For the text-containing cell, return its midpoint in (x, y) coordinate format. 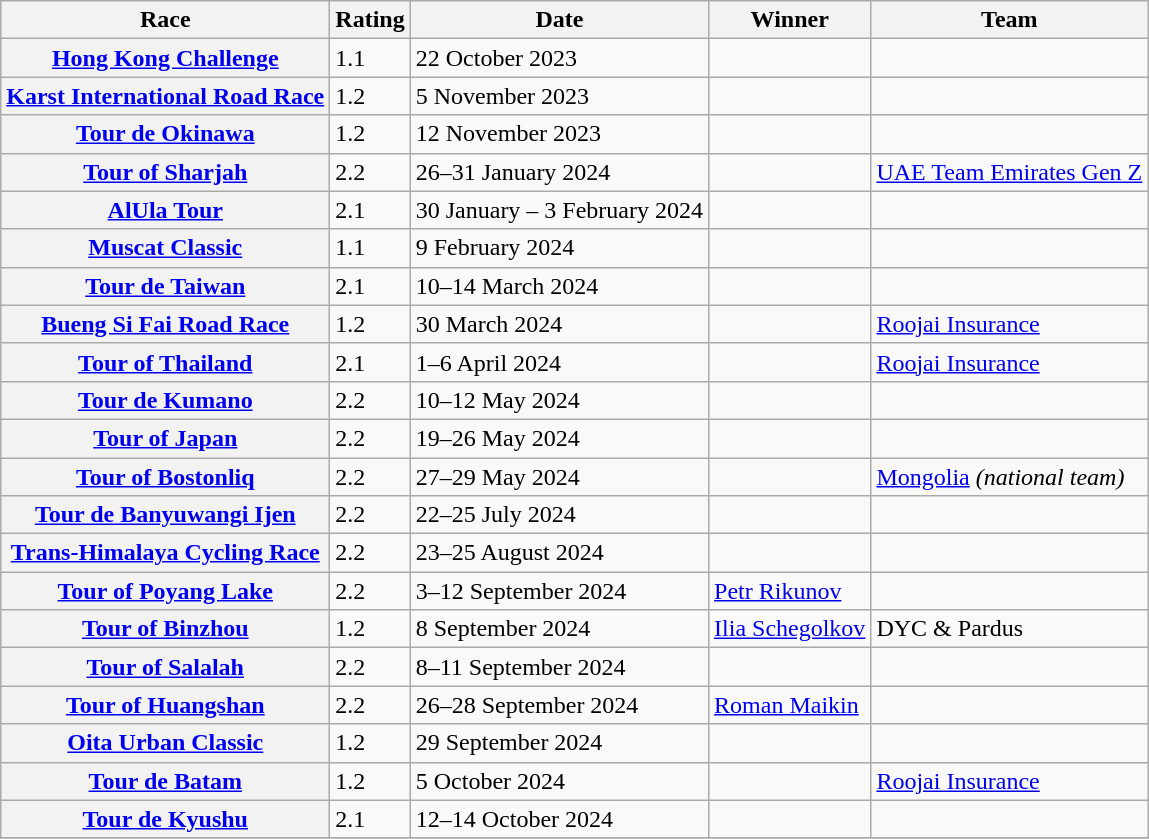
10–12 May 2024 (559, 400)
26–31 January 2024 (559, 172)
12 November 2023 (559, 134)
AlUla Tour (166, 210)
1–6 April 2024 (559, 362)
Tour de Banyuwangi Ijen (166, 515)
29 September 2024 (559, 743)
Tour of Poyang Lake (166, 591)
22–25 July 2024 (559, 515)
27–29 May 2024 (559, 477)
Petr Rikunov (790, 591)
Karst International Road Race (166, 96)
Tour of Huangshan (166, 705)
Tour de Kyushu (166, 819)
Tour de Kumano (166, 400)
Tour of Bostonliq (166, 477)
DYC & Pardus (1010, 629)
Race (166, 20)
Team (1010, 20)
9 February 2024 (559, 248)
Ilia Schegolkov (790, 629)
5 November 2023 (559, 96)
Mongolia (national team) (1010, 477)
3–12 September 2024 (559, 591)
8–11 September 2024 (559, 667)
Tour de Taiwan (166, 286)
19–26 May 2024 (559, 438)
Tour de Batam (166, 781)
Roman Maikin (790, 705)
Date (559, 20)
23–25 August 2024 (559, 553)
8 September 2024 (559, 629)
22 October 2023 (559, 58)
10–14 March 2024 (559, 286)
Tour of Binzhou (166, 629)
26–28 September 2024 (559, 705)
Tour de Okinawa (166, 134)
30 January – 3 February 2024 (559, 210)
Muscat Classic (166, 248)
Tour of Thailand (166, 362)
UAE Team Emirates Gen Z (1010, 172)
Tour of Salalah (166, 667)
Tour of Japan (166, 438)
Trans-Himalaya Cycling Race (166, 553)
Bueng Si Fai Road Race (166, 324)
Rating (370, 20)
5 October 2024 (559, 781)
30 March 2024 (559, 324)
Oita Urban Classic (166, 743)
Tour of Sharjah (166, 172)
12–14 October 2024 (559, 819)
Hong Kong Challenge (166, 58)
Winner (790, 20)
